Capture the cell that displays the provided text and extract its [X, Y] central coordinate. 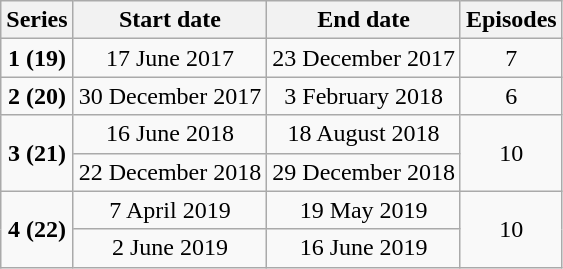
30 December 2017 [170, 96]
18 August 2018 [364, 134]
3 (21) [37, 153]
End date [364, 20]
Series [37, 20]
7 [511, 58]
Start date [170, 20]
2 (20) [37, 96]
16 June 2019 [364, 248]
6 [511, 96]
16 June 2018 [170, 134]
17 June 2017 [170, 58]
1 (19) [37, 58]
23 December 2017 [364, 58]
Episodes [511, 20]
19 May 2019 [364, 210]
3 February 2018 [364, 96]
7 April 2019 [170, 210]
2 June 2019 [170, 248]
29 December 2018 [364, 172]
4 (22) [37, 229]
22 December 2018 [170, 172]
